Provide the (X, Y) coordinate of the cell's center where the given text is located.  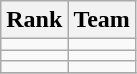
Rank (34, 20)
Team (102, 20)
